Locate the cell with the specified text and output its [x, y] center coordinate. 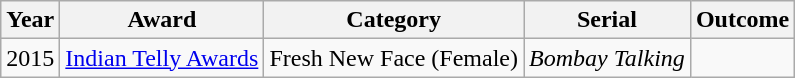
Bombay Talking [608, 58]
Year [30, 20]
Category [394, 20]
Fresh New Face (Female) [394, 58]
Award [162, 20]
Indian Telly Awards [162, 58]
Serial [608, 20]
Outcome [742, 20]
2015 [30, 58]
